From the cell containing the given text, extract its center point as (x, y) coordinate. 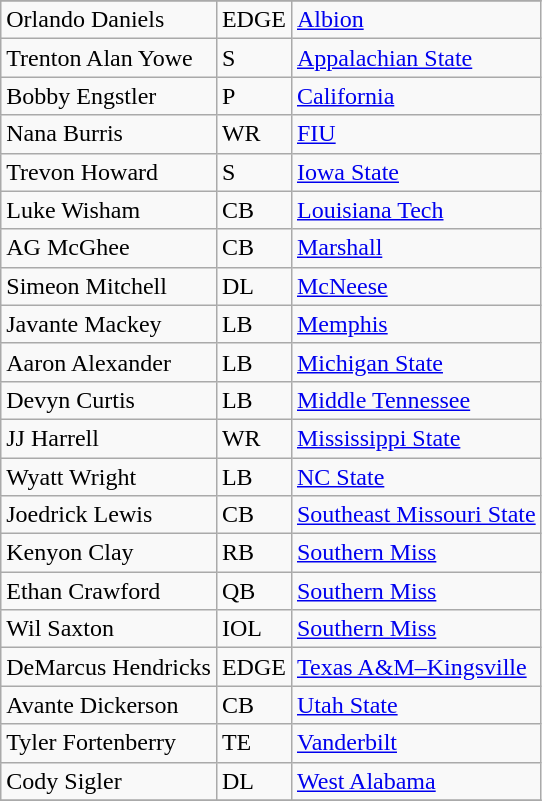
Orlando Daniels (109, 20)
Vanderbilt (416, 743)
RB (254, 553)
Tyler Fortenberry (109, 743)
Appalachian State (416, 58)
McNeese (416, 286)
Wyatt Wright (109, 477)
P (254, 96)
FIU (416, 134)
NC State (416, 477)
Nana Burris (109, 134)
Albion (416, 20)
Utah State (416, 705)
Texas A&M–Kingsville (416, 667)
QB (254, 591)
Devyn Curtis (109, 400)
TE (254, 743)
DeMarcus Hendricks (109, 667)
Cody Sigler (109, 781)
Michigan State (416, 362)
Aaron Alexander (109, 362)
California (416, 96)
Bobby Engstler (109, 96)
Avante Dickerson (109, 705)
Trevon Howard (109, 172)
IOL (254, 629)
Louisiana Tech (416, 210)
Middle Tennessee (416, 400)
Kenyon Clay (109, 553)
Trenton Alan Yowe (109, 58)
Simeon Mitchell (109, 286)
Iowa State (416, 172)
Marshall (416, 248)
Joedrick Lewis (109, 515)
Ethan Crawford (109, 591)
Mississippi State (416, 438)
Memphis (416, 324)
Wil Saxton (109, 629)
JJ Harrell (109, 438)
West Alabama (416, 781)
AG McGhee (109, 248)
Southeast Missouri State (416, 515)
Luke Wisham (109, 210)
Javante Mackey (109, 324)
